Find where the given text appears and provide that cell's center as (x, y) coordinate. 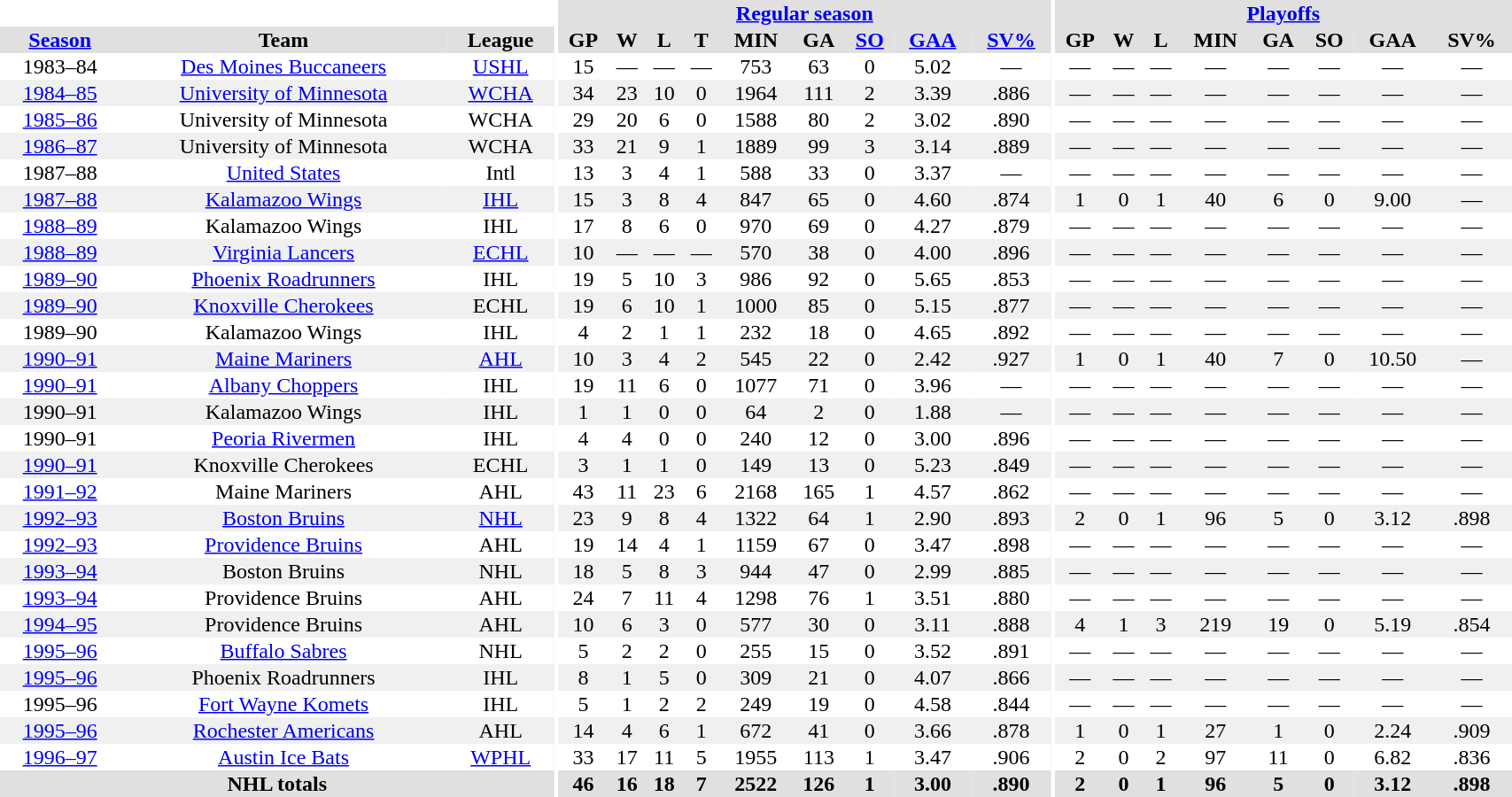
Regular season (804, 13)
.885 (1012, 571)
3.39 (933, 93)
Rochester Americans (283, 731)
672 (756, 731)
111 (818, 93)
67 (818, 545)
Season (60, 40)
.877 (1012, 306)
47 (818, 571)
20 (627, 120)
69 (818, 226)
1077 (756, 385)
.836 (1472, 757)
.874 (1012, 199)
588 (756, 173)
99 (818, 146)
1964 (756, 93)
4.27 (933, 226)
.849 (1012, 465)
10.50 (1392, 359)
1889 (756, 146)
97 (1215, 757)
1.88 (933, 412)
4.57 (933, 491)
753 (756, 66)
.927 (1012, 359)
Des Moines Buccaneers (283, 66)
2.90 (933, 518)
5.15 (933, 306)
5.23 (933, 465)
34 (583, 93)
27 (1215, 731)
League (501, 40)
16 (627, 784)
1322 (756, 518)
92 (818, 279)
5.19 (1392, 624)
232 (756, 332)
Playoffs (1283, 13)
T (702, 40)
.880 (1012, 598)
.866 (1012, 677)
24 (583, 598)
2168 (756, 491)
149 (756, 465)
NHL totals (277, 784)
Virginia Lancers (283, 252)
5.65 (933, 279)
3.37 (933, 173)
9.00 (1392, 199)
Austin Ice Bats (283, 757)
WPHL (501, 757)
.879 (1012, 226)
1159 (756, 545)
2.42 (933, 359)
1588 (756, 120)
3.96 (933, 385)
30 (818, 624)
570 (756, 252)
41 (818, 731)
.906 (1012, 757)
22 (818, 359)
4.60 (933, 199)
.892 (1012, 332)
240 (756, 438)
2522 (756, 784)
1991–92 (60, 491)
Peoria Rivermen (283, 438)
.862 (1012, 491)
71 (818, 385)
255 (756, 651)
3.66 (933, 731)
3.14 (933, 146)
46 (583, 784)
4.65 (933, 332)
545 (756, 359)
80 (818, 120)
1983–84 (60, 66)
Albany Choppers (283, 385)
249 (756, 704)
United States (283, 173)
6.82 (1392, 757)
.893 (1012, 518)
3.51 (933, 598)
.844 (1012, 704)
1994–95 (60, 624)
577 (756, 624)
.854 (1472, 624)
65 (818, 199)
986 (756, 279)
1000 (756, 306)
1996–97 (60, 757)
970 (756, 226)
1955 (756, 757)
.886 (1012, 93)
.909 (1472, 731)
63 (818, 66)
1986–87 (60, 146)
38 (818, 252)
4.58 (933, 704)
.888 (1012, 624)
29 (583, 120)
3.52 (933, 651)
Buffalo Sabres (283, 651)
1984–85 (60, 93)
12 (818, 438)
4.00 (933, 252)
113 (818, 757)
3.02 (933, 120)
309 (756, 677)
4.07 (933, 677)
.878 (1012, 731)
USHL (501, 66)
5.02 (933, 66)
847 (756, 199)
43 (583, 491)
Intl (501, 173)
Fort Wayne Komets (283, 704)
219 (1215, 624)
944 (756, 571)
1985–86 (60, 120)
85 (818, 306)
2.99 (933, 571)
165 (818, 491)
Team (283, 40)
3.11 (933, 624)
126 (818, 784)
.891 (1012, 651)
.853 (1012, 279)
2.24 (1392, 731)
76 (818, 598)
1298 (756, 598)
.889 (1012, 146)
